Capture the cell that displays the provided text and extract its (x, y) central coordinate. 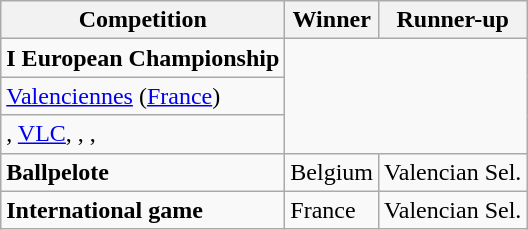
France (332, 210)
International game (143, 210)
Runner-up (453, 20)
, VLC, , , (143, 134)
Ballpelote (143, 172)
Competition (143, 20)
Winner (332, 20)
Valenciennes (France) (143, 96)
I European Championship (143, 58)
Belgium (332, 172)
